From the cell containing the given text, extract its center point as (X, Y) coordinate. 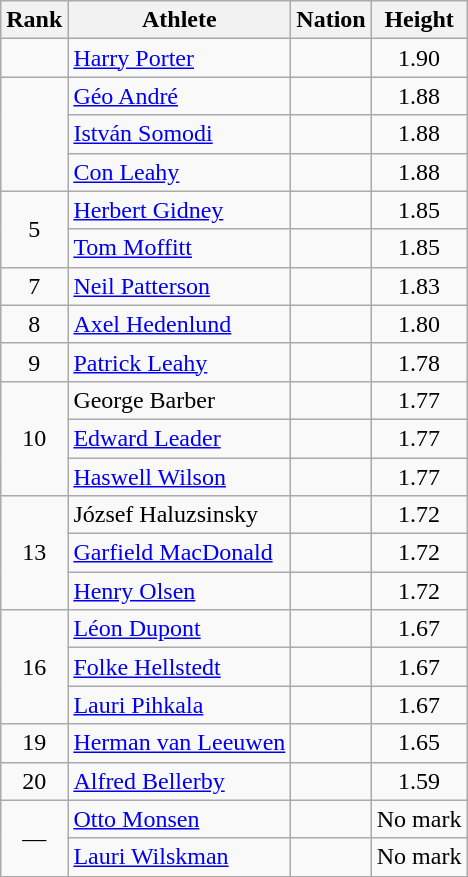
Height (419, 20)
József Haluzsinsky (180, 515)
1.83 (419, 286)
1.65 (419, 743)
Herman van Leeuwen (180, 743)
13 (34, 553)
Edward Leader (180, 438)
Garfield MacDonald (180, 553)
Harry Porter (180, 58)
Folke Hellstedt (180, 667)
Patrick Leahy (180, 362)
Tom Moffitt (180, 248)
Rank (34, 20)
8 (34, 324)
Henry Olsen (180, 591)
20 (34, 781)
George Barber (180, 400)
Herbert Gidney (180, 210)
Lauri Wilskman (180, 857)
Athlete (180, 20)
5 (34, 229)
1.78 (419, 362)
Alfred Bellerby (180, 781)
16 (34, 667)
Léon Dupont (180, 629)
Neil Patterson (180, 286)
István Somodi (180, 134)
1.80 (419, 324)
Con Leahy (180, 172)
Axel Hedenlund (180, 324)
9 (34, 362)
7 (34, 286)
— (34, 838)
10 (34, 438)
Lauri Pihkala (180, 705)
Nation (331, 20)
Haswell Wilson (180, 477)
Otto Monsen (180, 819)
1.90 (419, 58)
Géo André (180, 96)
1.59 (419, 781)
19 (34, 743)
